Determine the [x, y] coordinate at the center of the cell enclosing the given text.  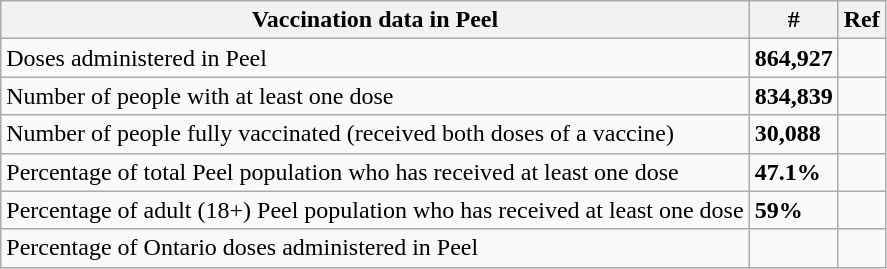
834,839 [794, 96]
864,927 [794, 58]
Percentage of adult (18+) Peel population who has received at least one dose [375, 210]
Percentage of total Peel population who has received at least one dose [375, 172]
Doses administered in Peel [375, 58]
47.1% [794, 172]
Number of people fully vaccinated (received both doses of a vaccine) [375, 134]
# [794, 20]
Vaccination data in Peel [375, 20]
59% [794, 210]
Ref [862, 20]
Percentage of Ontario doses administered in Peel [375, 248]
30,088 [794, 134]
Number of people with at least one dose [375, 96]
